Pinpoint the cell where the given text exists, returning its (X, Y) midpoint coordinate. 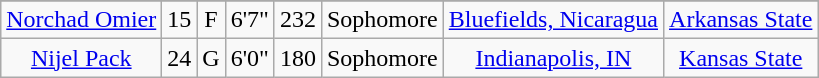
Nijel Pack (82, 58)
F (211, 20)
24 (180, 58)
Bluefields, Nicaragua (553, 20)
180 (298, 58)
Arkansas State (741, 20)
15 (180, 20)
6'0" (250, 58)
Indianapolis, IN (553, 58)
Kansas State (741, 58)
6'7" (250, 20)
232 (298, 20)
Norchad Omier (82, 20)
G (211, 58)
